From the cell containing the given text, extract its center point as [x, y] coordinate. 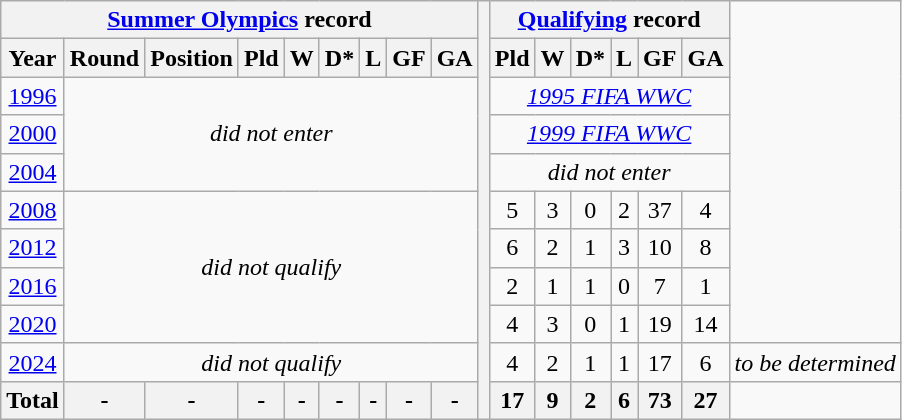
2000 [33, 134]
Year [33, 58]
37 [660, 210]
27 [706, 400]
2008 [33, 210]
2020 [33, 324]
Round [104, 58]
to be determined [815, 362]
10 [660, 248]
73 [660, 400]
1996 [33, 96]
2024 [33, 362]
9 [552, 400]
1995 FIFA WWC [609, 96]
2012 [33, 248]
19 [660, 324]
1999 FIFA WWC [609, 134]
Position [192, 58]
14 [706, 324]
7 [660, 286]
2016 [33, 286]
5 [512, 210]
Qualifying record [609, 20]
Summer Olympics record [240, 20]
2004 [33, 172]
8 [706, 248]
Total [33, 400]
